Find where the given text appears and provide that cell's center as (X, Y) coordinate. 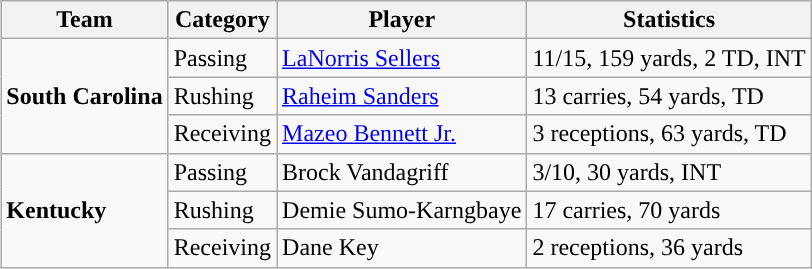
LaNorris Sellers (402, 58)
11/15, 159 yards, 2 TD, INT (669, 58)
Dane Key (402, 248)
Brock Vandagriff (402, 172)
2 receptions, 36 yards (669, 248)
Kentucky (84, 210)
Statistics (669, 20)
South Carolina (84, 96)
17 carries, 70 yards (669, 210)
Player (402, 20)
3/10, 30 yards, INT (669, 172)
3 receptions, 63 yards, TD (669, 134)
13 carries, 54 yards, TD (669, 96)
Demie Sumo-Karngbaye (402, 210)
Raheim Sanders (402, 96)
Team (84, 20)
Mazeo Bennett Jr. (402, 134)
Category (222, 20)
